Determine the (X, Y) coordinate at the center of the cell enclosing the given text.  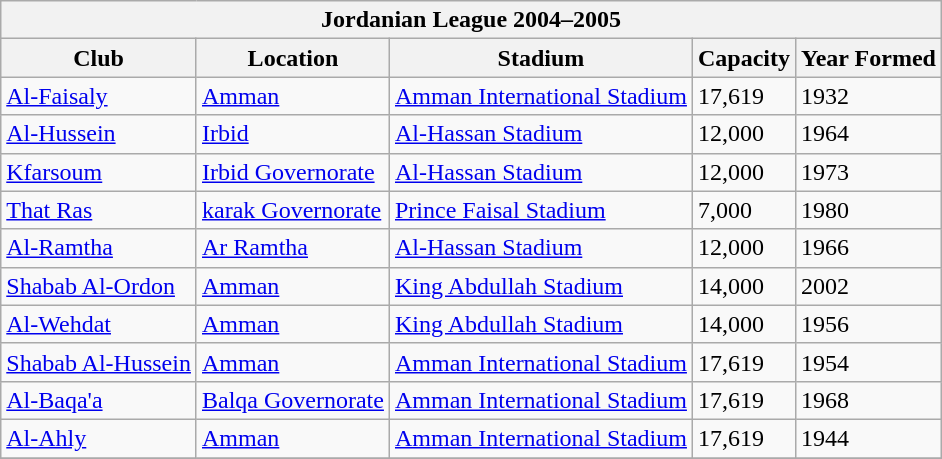
Location (292, 58)
1932 (869, 96)
Al-Faisaly (99, 96)
Club (99, 58)
1956 (869, 324)
Al-Hussein (99, 134)
Shabab Al-Ordon (99, 286)
Kfarsoum (99, 172)
Balqa Governorate (292, 400)
That Ras (99, 210)
Al-Ramtha (99, 248)
1964 (869, 134)
Stadium (540, 58)
1973 (869, 172)
Capacity (744, 58)
Irbid Governorate (292, 172)
Ar Ramtha (292, 248)
1968 (869, 400)
Jordanian League 2004–2005 (472, 20)
Year Formed (869, 58)
Shabab Al-Hussein (99, 362)
Al-Ahly (99, 438)
1954 (869, 362)
1980 (869, 210)
1944 (869, 438)
Prince Faisal Stadium (540, 210)
2002 (869, 286)
Al-Wehdat (99, 324)
karak Governorate (292, 210)
Al-Baqa'a (99, 400)
1966 (869, 248)
Irbid (292, 134)
7,000 (744, 210)
